Provide the [X, Y] coordinate of the cell's center where the given text is located.  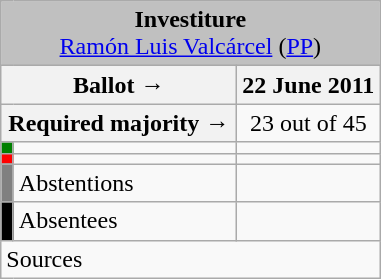
InvestitureRamón Luis Valcárcel (PP) [190, 34]
Absentees [125, 221]
Sources [190, 259]
22 June 2011 [308, 85]
23 out of 45 [308, 123]
Ballot → [119, 85]
Required majority → [119, 123]
Abstentions [125, 183]
